Scan for the cell matching the given text and deliver its [X, Y] coordinate at center. 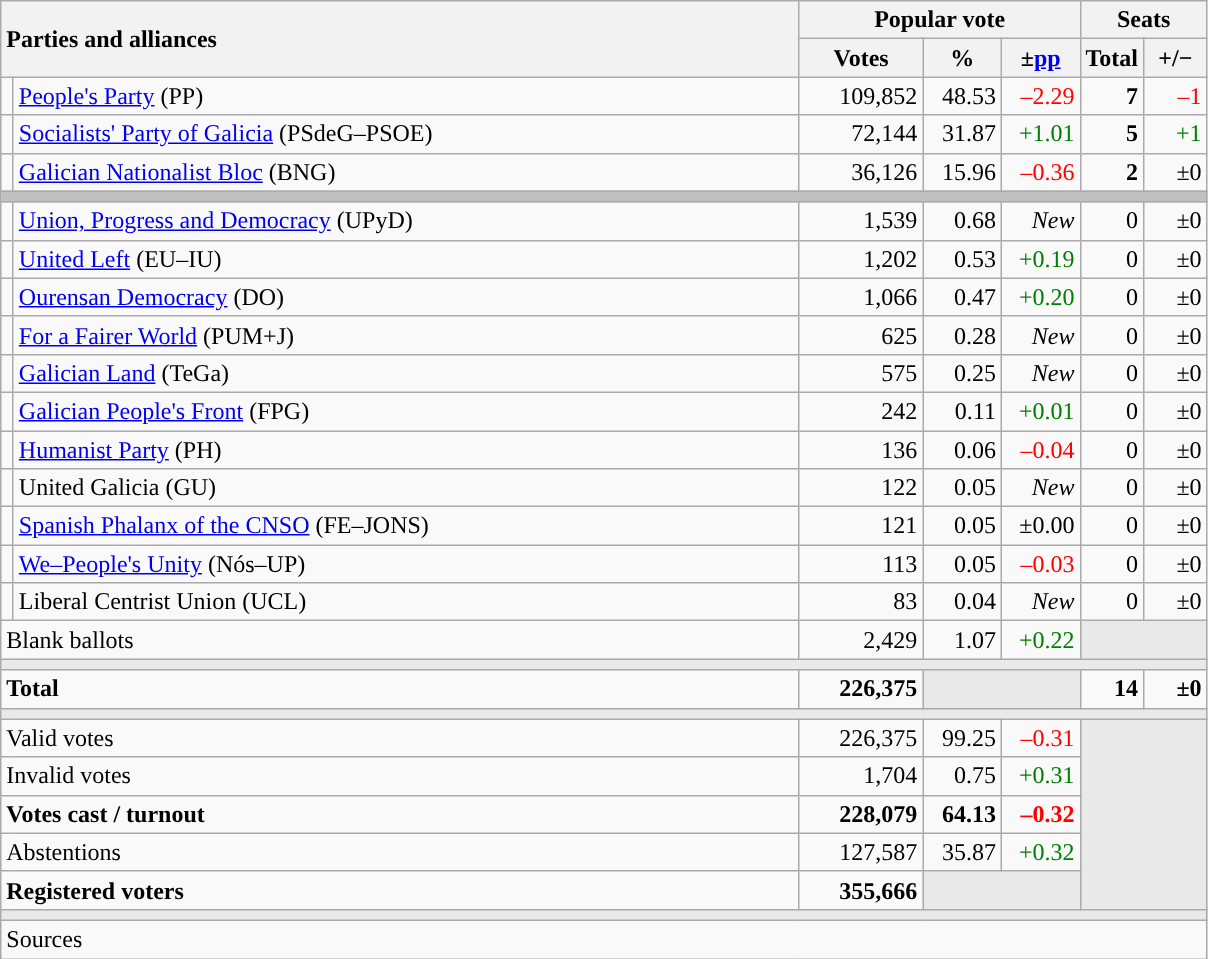
Galician Nationalist Bloc (BNG) [406, 172]
Invalid votes [400, 776]
1,539 [861, 221]
We–People's Unity (Nós–UP) [406, 564]
1.07 [962, 640]
+1 [1176, 134]
+0.31 [1040, 776]
United Galicia (GU) [406, 488]
–0.31 [1040, 738]
Ourensan Democracy (DO) [406, 297]
2,429 [861, 640]
7 [1112, 96]
1,202 [861, 259]
Parties and alliances [400, 39]
625 [861, 335]
127,587 [861, 852]
0.06 [962, 449]
Socialists' Party of Galicia (PSdeG–PSOE) [406, 134]
228,079 [861, 814]
Spanish Phalanx of the CNSO (FE–JONS) [406, 526]
2 [1112, 172]
72,144 [861, 134]
+/− [1176, 58]
Galician People's Front (FPG) [406, 411]
0.75 [962, 776]
–0.04 [1040, 449]
48.53 [962, 96]
109,852 [861, 96]
0.11 [962, 411]
Humanist Party (PH) [406, 449]
0.47 [962, 297]
–0.36 [1040, 172]
Liberal Centrist Union (UCL) [406, 602]
0.04 [962, 602]
14 [1112, 689]
+0.01 [1040, 411]
355,666 [861, 890]
Blank ballots [400, 640]
Union, Progress and Democracy (UPyD) [406, 221]
United Left (EU–IU) [406, 259]
–1 [1176, 96]
0.53 [962, 259]
35.87 [962, 852]
–0.03 [1040, 564]
+0.19 [1040, 259]
0.25 [962, 373]
% [962, 58]
0.28 [962, 335]
Galician Land (TeGa) [406, 373]
Popular vote [940, 20]
0.68 [962, 221]
+0.32 [1040, 852]
242 [861, 411]
64.13 [962, 814]
113 [861, 564]
99.25 [962, 738]
Votes cast / turnout [400, 814]
575 [861, 373]
Seats [1144, 20]
15.96 [962, 172]
Registered voters [400, 890]
–0.32 [1040, 814]
+0.22 [1040, 640]
Votes [861, 58]
83 [861, 602]
People's Party (PP) [406, 96]
1,066 [861, 297]
–2.29 [1040, 96]
136 [861, 449]
31.87 [962, 134]
122 [861, 488]
±0.00 [1040, 526]
±pp [1040, 58]
121 [861, 526]
1,704 [861, 776]
5 [1112, 134]
36,126 [861, 172]
For a Fairer World (PUM+J) [406, 335]
Abstentions [400, 852]
+0.20 [1040, 297]
Sources [604, 939]
Valid votes [400, 738]
+1.01 [1040, 134]
